From the cell containing the given text, extract its center point as (x, y) coordinate. 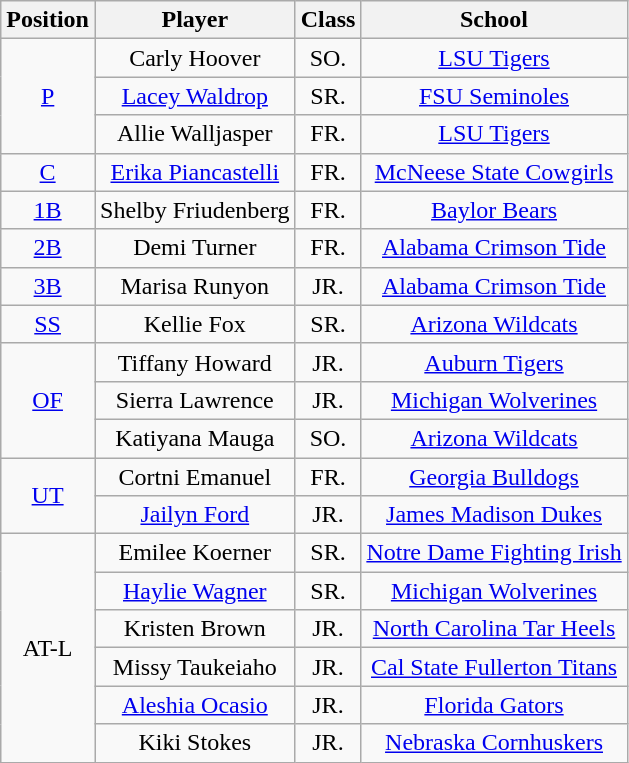
Marisa Runyon (194, 286)
Kellie Fox (194, 324)
AT-L (48, 648)
Katiyana Mauga (194, 438)
Notre Dame Fighting Irish (494, 553)
Georgia Bulldogs (494, 477)
Aleshia Ocasio (194, 705)
Cortni Emanuel (194, 477)
Player (194, 20)
Erika Piancastelli (194, 172)
Position (48, 20)
3B (48, 286)
Jailyn Ford (194, 515)
2B (48, 248)
Carly Hoover (194, 58)
Emilee Koerner (194, 553)
Cal State Fullerton Titans (494, 667)
Nebraska Cornhuskers (494, 743)
North Carolina Tar Heels (494, 629)
1B (48, 210)
School (494, 20)
UT (48, 496)
McNeese State Cowgirls (494, 172)
Sierra Lawrence (194, 400)
Demi Turner (194, 248)
C (48, 172)
FSU Seminoles (494, 96)
Shelby Friudenberg (194, 210)
OF (48, 400)
Missy Taukeiaho (194, 667)
Baylor Bears (494, 210)
Class (328, 20)
SS (48, 324)
Haylie Wagner (194, 591)
Lacey Waldrop (194, 96)
Kiki Stokes (194, 743)
Tiffany Howard (194, 362)
James Madison Dukes (494, 515)
Auburn Tigers (494, 362)
P (48, 96)
Florida Gators (494, 705)
Allie Walljasper (194, 134)
Kristen Brown (194, 629)
